Locate the cell with the specified text and output its (X, Y) center coordinate. 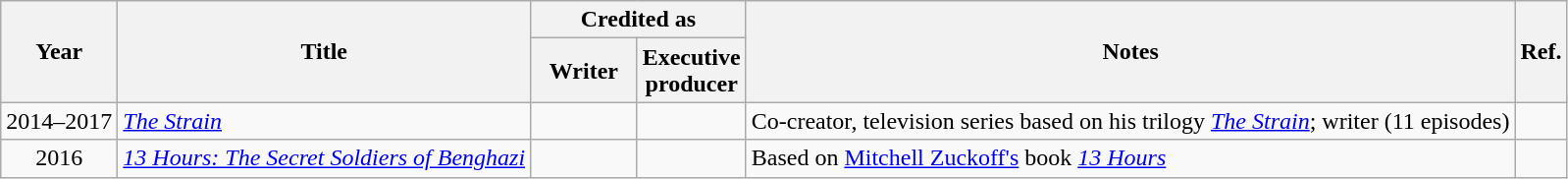
Ref. (1541, 51)
Credited as (639, 20)
2014–2017 (59, 121)
Notes (1130, 51)
Title (324, 51)
Executive producer (691, 71)
13 Hours: The Secret Soldiers of Benghazi (324, 158)
Year (59, 51)
2016 (59, 158)
Based on Mitchell Zuckoff's book 13 Hours (1130, 158)
Co-creator, television series based on his trilogy The Strain; writer (11 episodes) (1130, 121)
The Strain (324, 121)
Writer (585, 71)
